Provide the (x, y) coordinate of the cell's center where the given text is located.  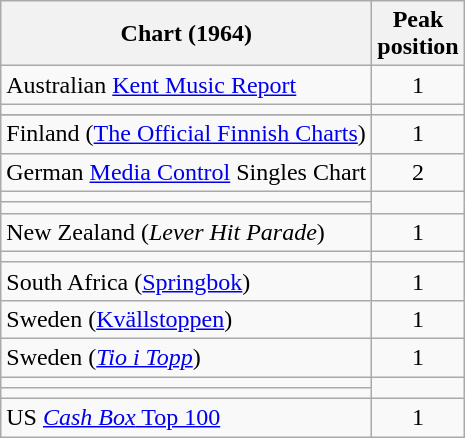
German Media Control Singles Chart (186, 172)
Chart (1964) (186, 34)
South Africa (Springbok) (186, 281)
Sweden (Kvällstoppen) (186, 319)
Sweden (Tio i Topp) (186, 357)
US Cash Box Top 100 (186, 418)
Australian Kent Music Report (186, 85)
Finland (The Official Finnish Charts) (186, 134)
New Zealand (Lever Hit Parade) (186, 232)
2 (418, 172)
Peakposition (418, 34)
